Scan for the cell matching the given text and deliver its (X, Y) coordinate at center. 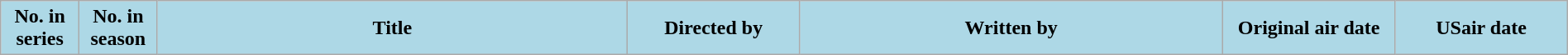
No. inseries (40, 28)
Written by (1011, 28)
Original air date (1308, 28)
Directed by (714, 28)
Title (392, 28)
No. inseason (117, 28)
USair date (1481, 28)
